Pinpoint the cell where the given text exists, returning its [X, Y] midpoint coordinate. 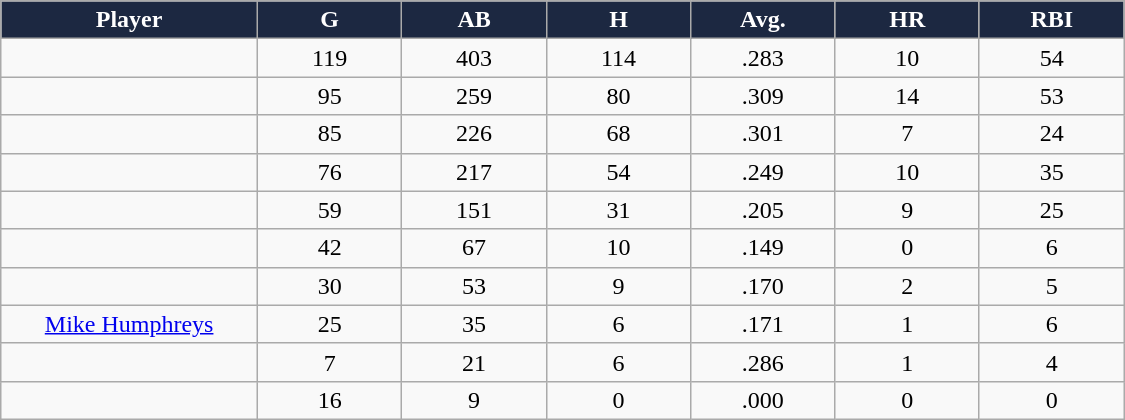
.286 [763, 362]
Mike Humphreys [130, 324]
59 [329, 210]
.171 [763, 324]
16 [329, 400]
114 [618, 58]
H [618, 20]
226 [474, 134]
5 [1052, 286]
Player [130, 20]
AB [474, 20]
.000 [763, 400]
.309 [763, 96]
G [329, 20]
24 [1052, 134]
30 [329, 286]
95 [329, 96]
31 [618, 210]
14 [907, 96]
67 [474, 248]
.283 [763, 58]
.149 [763, 248]
Avg. [763, 20]
RBI [1052, 20]
42 [329, 248]
HR [907, 20]
259 [474, 96]
4 [1052, 362]
2 [907, 286]
21 [474, 362]
.170 [763, 286]
403 [474, 58]
.205 [763, 210]
217 [474, 172]
151 [474, 210]
.301 [763, 134]
76 [329, 172]
80 [618, 96]
68 [618, 134]
119 [329, 58]
.249 [763, 172]
85 [329, 134]
